Extract the [x, y] coordinate from the center of the cell holding the provided text.  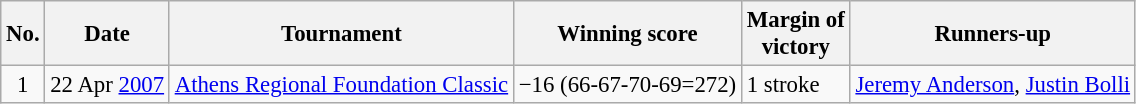
1 stroke [796, 85]
22 Apr 2007 [107, 85]
Date [107, 34]
No. [23, 34]
Athens Regional Foundation Classic [341, 85]
Winning score [627, 34]
−16 (66-67-70-69=272) [627, 85]
Jeremy Anderson, Justin Bolli [992, 85]
1 [23, 85]
Tournament [341, 34]
Runners-up [992, 34]
Margin ofvictory [796, 34]
